Scan for the cell matching the given text and deliver its [x, y] coordinate at center. 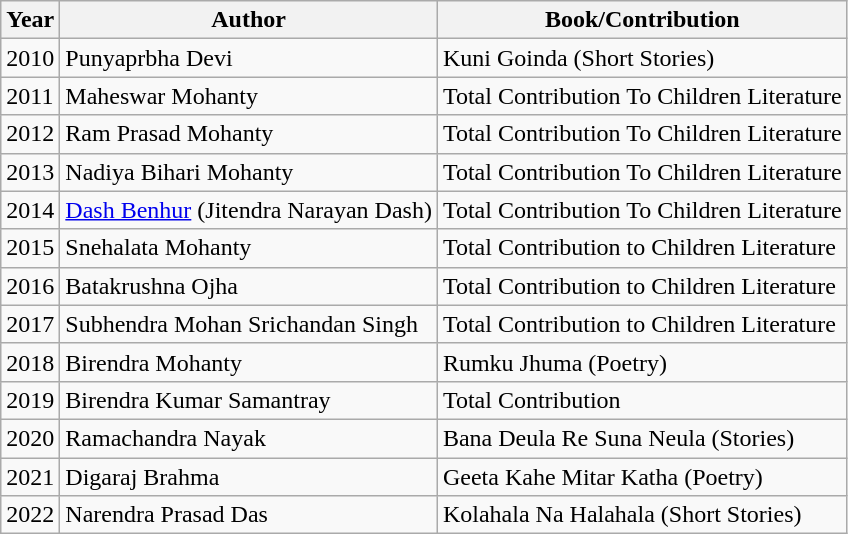
Total Contribution [642, 400]
Ram Prasad Mohanty [249, 134]
Author [249, 20]
Birendra Mohanty [249, 362]
Book/Contribution [642, 20]
2021 [30, 477]
2013 [30, 172]
2012 [30, 134]
Year [30, 20]
2015 [30, 248]
Batakrushna Ojha [249, 286]
Ramachandra Nayak [249, 438]
2018 [30, 362]
Kuni Goinda (Short Stories) [642, 58]
2014 [30, 210]
Punyaprbha Devi [249, 58]
Nadiya Bihari Mohanty [249, 172]
Dash Benhur (Jitendra Narayan Dash) [249, 210]
Snehalata Mohanty [249, 248]
2017 [30, 324]
Rumku Jhuma (Poetry) [642, 362]
Maheswar Mohanty [249, 96]
2011 [30, 96]
2022 [30, 515]
2016 [30, 286]
Birendra Kumar Samantray [249, 400]
2019 [30, 400]
2010 [30, 58]
Geeta Kahe Mitar Katha (Poetry) [642, 477]
Narendra Prasad Das [249, 515]
Subhendra Mohan Srichandan Singh [249, 324]
Bana Deula Re Suna Neula (Stories) [642, 438]
2020 [30, 438]
Kolahala Na Halahala (Short Stories) [642, 515]
Digaraj Brahma [249, 477]
